Return the (X, Y) coordinate for the center point of the cell that contains the specified text.  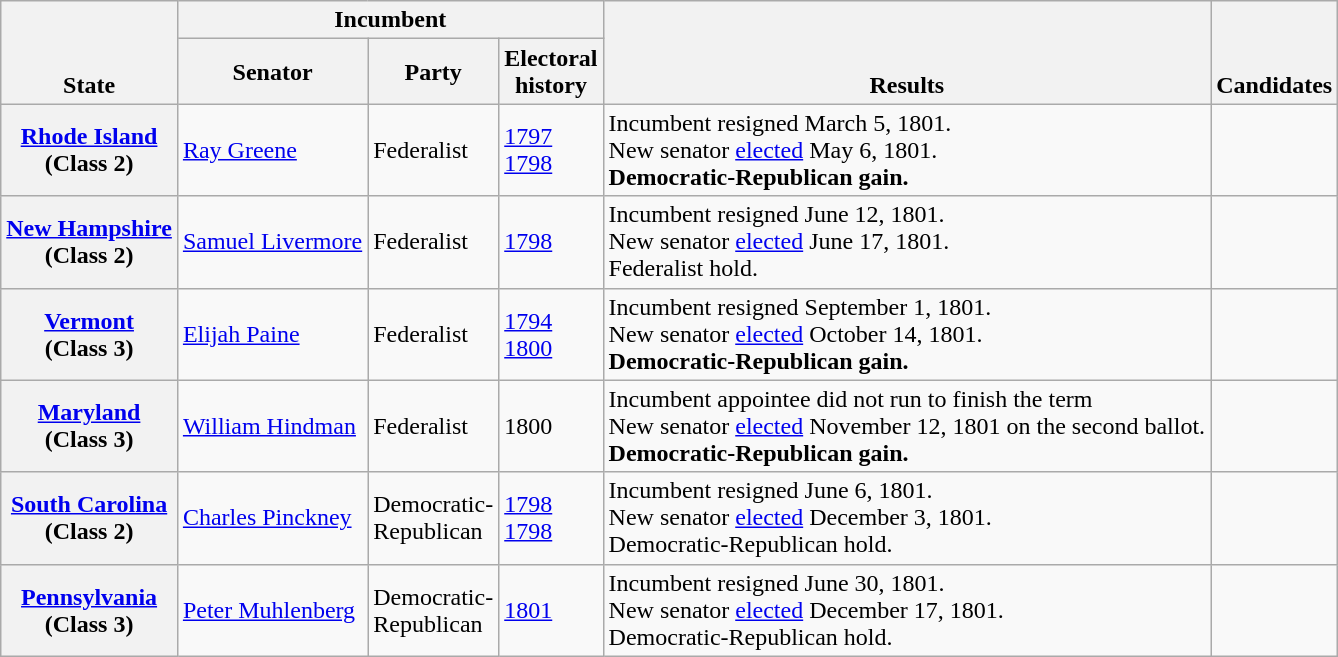
Candidates (1274, 52)
Charles Pinckney (272, 518)
Pennsylvania(Class 3) (90, 610)
Incumbent resigned June 12, 1801.New senator elected June 17, 1801.Federalist hold. (907, 242)
South Carolina(Class 2) (90, 518)
Incumbent appointee did not run to finish the termNew senator elected November 12, 1801 on the second ballot.Democratic-Republican gain. (907, 426)
1797 1798 (551, 150)
Peter Muhlenberg (272, 610)
Senator (272, 72)
New Hampshire(Class 2) (90, 242)
Results (907, 52)
Incumbent (390, 20)
Samuel Livermore (272, 242)
Maryland(Class 3) (90, 426)
Incumbent resigned March 5, 1801.New senator elected May 6, 1801.Democratic-Republican gain. (907, 150)
Incumbent resigned June 30, 1801.New senator elected December 17, 1801.Democratic-Republican hold. (907, 610)
1800 (551, 426)
1798 (551, 242)
1798 1798 (551, 518)
Vermont (Class 3) (90, 334)
Incumbent resigned June 6, 1801.New senator elected December 3, 1801.Democratic-Republican hold. (907, 518)
Electoralhistory (551, 72)
Elijah Paine (272, 334)
Rhode Island(Class 2) (90, 150)
William Hindman (272, 426)
1801 (551, 610)
Ray Greene (272, 150)
17941800 (551, 334)
Incumbent resigned September 1, 1801.New senator elected October 14, 1801.Democratic-Republican gain. (907, 334)
Party (434, 72)
State (90, 52)
